Locate the cell with the specified text and output its [X, Y] center coordinate. 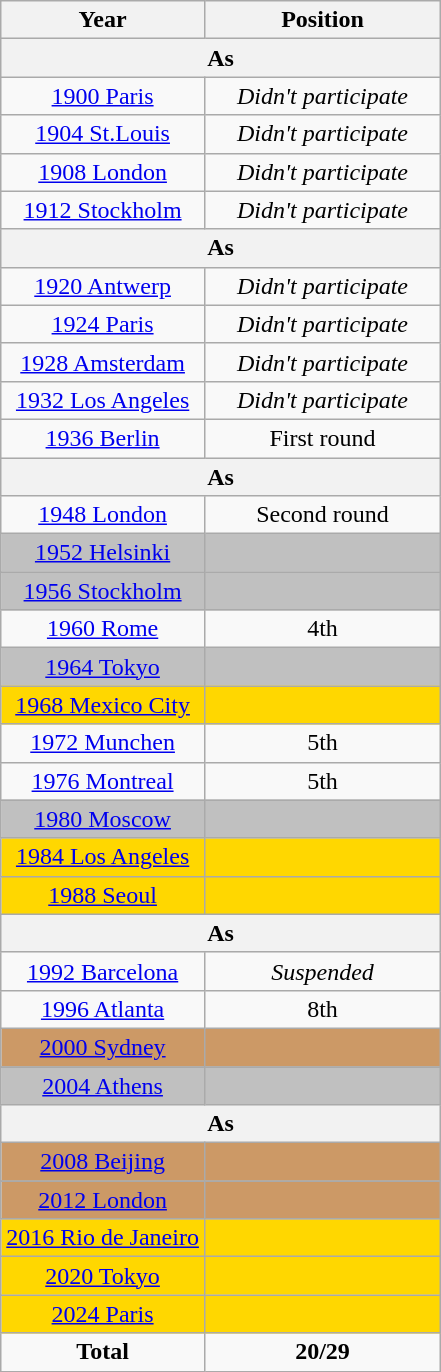
1972 Munchen [103, 743]
1904 St.Louis [103, 134]
Total [103, 1352]
1900 Paris [103, 96]
2004 Athens [103, 1085]
1908 London [103, 172]
Suspended [322, 971]
2008 Beijing [103, 1162]
2024 Paris [103, 1314]
8th [322, 1009]
1952 Helsinki [103, 553]
20/29 [322, 1352]
Position [322, 20]
1912 Stockholm [103, 210]
1928 Amsterdam [103, 362]
1960 Rome [103, 629]
1996 Atlanta [103, 1009]
1980 Moscow [103, 819]
2020 Tokyo [103, 1276]
1968 Mexico City [103, 705]
1920 Antwerp [103, 286]
1992 Barcelona [103, 971]
1936 Berlin [103, 438]
2012 London [103, 1200]
1984 Los Angeles [103, 857]
1956 Stockholm [103, 591]
2000 Sydney [103, 1047]
1924 Paris [103, 324]
Year [103, 20]
1976 Montreal [103, 781]
4th [322, 629]
Second round [322, 515]
2016 Rio de Janeiro [103, 1238]
1988 Seoul [103, 895]
1948 London [103, 515]
1932 Los Angeles [103, 400]
First round [322, 438]
1964 Tokyo [103, 667]
